Extract the [x, y] coordinate from the center of the cell holding the provided text.  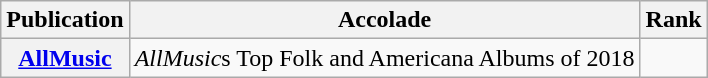
Accolade [384, 20]
AllMusic [65, 58]
Publication [65, 20]
AllMusics Top Folk and Americana Albums of 2018 [384, 58]
Rank [674, 20]
